Locate the cell with the specified text and output its [X, Y] center coordinate. 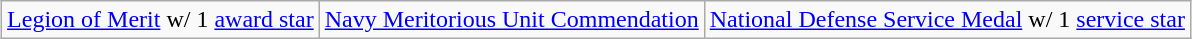
Navy Meritorious Unit Commendation [512, 20]
National Defense Service Medal w/ 1 service star [947, 20]
Legion of Merit w/ 1 award star [161, 20]
